Return the [x, y] coordinate for the center point of the cell that contains the specified text.  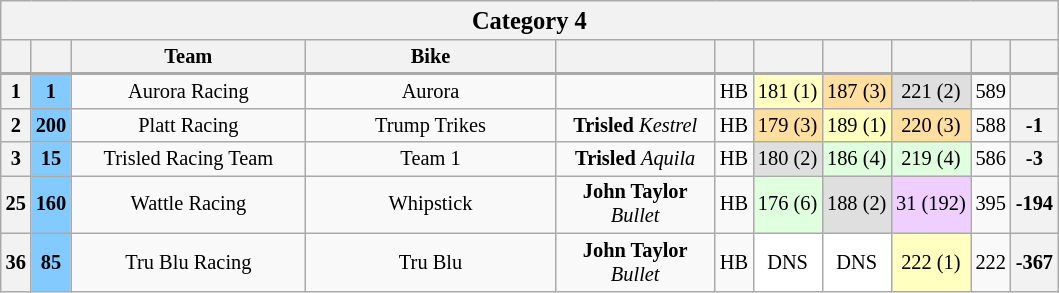
-1 [1034, 125]
Aurora Racing [188, 91]
176 (6) [788, 204]
220 (3) [930, 125]
395 [991, 204]
85 [51, 262]
187 (3) [856, 91]
188 (2) [856, 204]
160 [51, 204]
Bike [431, 57]
179 (3) [788, 125]
15 [51, 159]
200 [51, 125]
181 (1) [788, 91]
2 [16, 125]
189 (1) [856, 125]
586 [991, 159]
Platt Racing [188, 125]
Whipstick [431, 204]
-194 [1034, 204]
589 [991, 91]
Trump Trikes [431, 125]
Category 4 [530, 20]
3 [16, 159]
Trisled Racing Team [188, 159]
-367 [1034, 262]
-3 [1034, 159]
31 (192) [930, 204]
Tru Blu [431, 262]
Trisled Aquila [635, 159]
Team [188, 57]
Aurora [431, 91]
Tru Blu Racing [188, 262]
180 (2) [788, 159]
222 [991, 262]
222 (1) [930, 262]
36 [16, 262]
221 (2) [930, 91]
588 [991, 125]
Wattle Racing [188, 204]
219 (4) [930, 159]
Trisled Kestrel [635, 125]
25 [16, 204]
186 (4) [856, 159]
Team 1 [431, 159]
